Capture the cell that displays the provided text and extract its (X, Y) central coordinate. 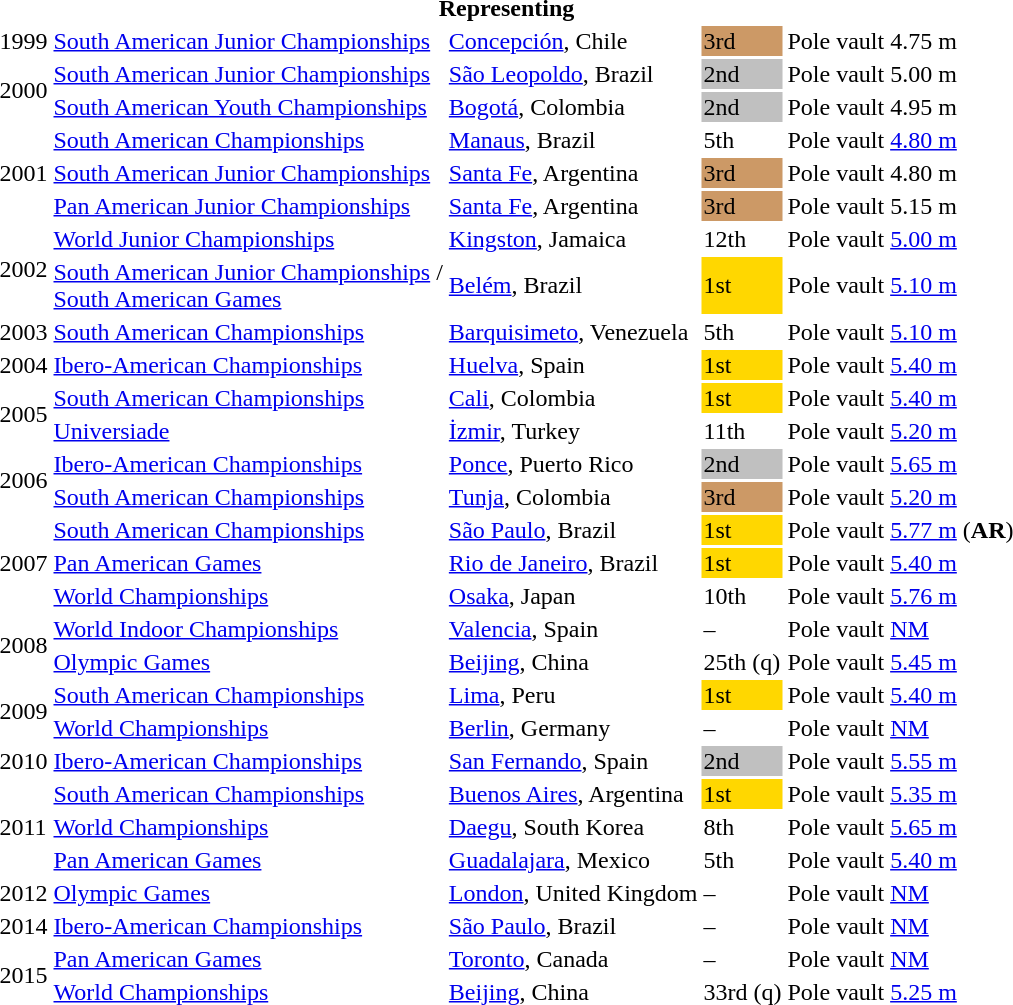
Huelva, Spain (573, 365)
10th (742, 596)
Kingston, Jamaica (573, 239)
Toronto, Canada (573, 959)
Beijing, China (573, 662)
Pan American Junior Championships (248, 206)
London, United Kingdom (573, 893)
İzmir, Turkey (573, 431)
Manaus, Brazil (573, 140)
Osaka, Japan (573, 596)
Berlin, Germany (573, 728)
25th (q) (742, 662)
Buenos Aires, Argentina (573, 794)
Belém, Brazil (573, 286)
São Leopoldo, Brazil (573, 74)
Guadalajara, Mexico (573, 860)
Bogotá, Colombia (573, 107)
San Fernando, Spain (573, 761)
Tunja, Colombia (573, 497)
Cali, Colombia (573, 398)
Daegu, South Korea (573, 827)
World Indoor Championships (248, 629)
Rio de Janeiro, Brazil (573, 563)
Concepción, Chile (573, 41)
Lima, Peru (573, 695)
World Junior Championships (248, 239)
South American Junior Championships / South American Games (248, 286)
Ponce, Puerto Rico (573, 464)
8th (742, 827)
Valencia, Spain (573, 629)
Universiade (248, 431)
South American Youth Championships (248, 107)
Barquisimeto, Venezuela (573, 332)
11th (742, 431)
12th (742, 239)
